Return [x, y] of the center of cell containing provided text 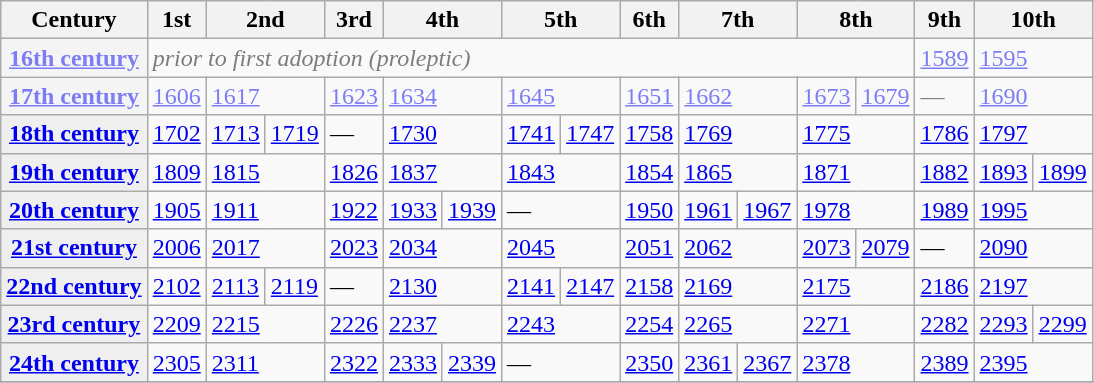
2062 [738, 248]
1815 [265, 172]
1922 [354, 210]
2034 [442, 248]
2333 [412, 362]
2226 [354, 324]
2017 [265, 248]
1843 [561, 172]
1702 [176, 134]
2051 [650, 248]
1933 [412, 210]
1690 [1033, 96]
1775 [856, 134]
2243 [561, 324]
1758 [650, 134]
2175 [856, 286]
2282 [944, 324]
8th [856, 20]
20th century [74, 210]
1730 [442, 134]
1911 [265, 210]
2023 [354, 248]
1978 [856, 210]
2073 [826, 248]
1837 [442, 172]
1595 [1033, 58]
17th century [74, 96]
18th century [74, 134]
1673 [826, 96]
2322 [354, 362]
2254 [650, 324]
2361 [708, 362]
2045 [561, 248]
2209 [176, 324]
1741 [532, 134]
19th century [74, 172]
2265 [738, 324]
1995 [1033, 210]
9th [944, 20]
1882 [944, 172]
prior to first adoption (proleptic) [531, 58]
2102 [176, 286]
1899 [1062, 172]
2186 [944, 286]
5th [561, 20]
2305 [176, 362]
2350 [650, 362]
2130 [442, 286]
1967 [768, 210]
1950 [650, 210]
1713 [236, 134]
7th [738, 20]
1854 [650, 172]
6th [650, 20]
1871 [856, 172]
2293 [1004, 324]
24th century [74, 362]
2147 [590, 286]
3rd [354, 20]
1769 [738, 134]
1865 [738, 172]
16th century [74, 58]
1786 [944, 134]
2215 [265, 324]
2378 [856, 362]
1797 [1033, 134]
1747 [590, 134]
22nd century [74, 286]
1679 [886, 96]
2299 [1062, 324]
1623 [354, 96]
2113 [236, 286]
1589 [944, 58]
1606 [176, 96]
2339 [472, 362]
1809 [176, 172]
4th [442, 20]
2395 [1033, 362]
2nd [265, 20]
1961 [708, 210]
1617 [265, 96]
1719 [294, 134]
2006 [176, 248]
2079 [886, 248]
1826 [354, 172]
2158 [650, 286]
1893 [1004, 172]
2311 [265, 362]
2169 [738, 286]
10th [1033, 20]
2271 [856, 324]
2237 [442, 324]
2367 [768, 362]
2090 [1033, 248]
1st [176, 20]
1662 [738, 96]
1939 [472, 210]
21st century [74, 248]
23rd century [74, 324]
1634 [442, 96]
2197 [1033, 286]
1645 [561, 96]
Century [74, 20]
1651 [650, 96]
1989 [944, 210]
2119 [294, 286]
2141 [532, 286]
2389 [944, 362]
1905 [176, 210]
